Return the (x, y) coordinate for the center point of the cell that contains the specified text.  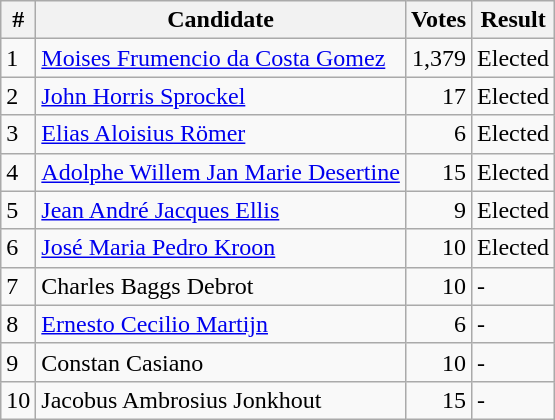
Moises Frumencio da Costa Gomez (221, 58)
5 (18, 210)
John Horris Sprockel (221, 96)
Constan Casiano (221, 362)
1 (18, 58)
1,379 (438, 58)
Votes (438, 20)
3 (18, 134)
4 (18, 172)
Result (514, 20)
Jean André Jacques Ellis (221, 210)
7 (18, 286)
Ernesto Cecilio Martijn (221, 324)
8 (18, 324)
2 (18, 96)
José Maria Pedro Kroon (221, 248)
Adolphe Willem Jan Marie Desertine (221, 172)
Candidate (221, 20)
Charles Baggs Debrot (221, 286)
Elias Aloisius Römer (221, 134)
17 (438, 96)
Jacobus Ambrosius Jonkhout (221, 400)
# (18, 20)
